Find where the given text appears and provide that cell's center as (x, y) coordinate. 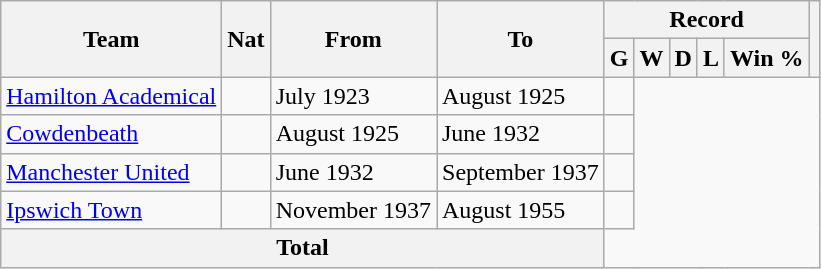
Team (112, 39)
Total (302, 248)
Nat (246, 39)
Cowdenbeath (112, 134)
Record (706, 20)
W (652, 58)
Ipswich Town (112, 210)
Hamilton Academical (112, 96)
July 1923 (353, 96)
September 1937 (520, 172)
Win % (766, 58)
D (683, 58)
L (710, 58)
G (619, 58)
August 1955 (520, 210)
From (353, 39)
Manchester United (112, 172)
November 1937 (353, 210)
To (520, 39)
